Scan for the cell matching the given text and deliver its [x, y] coordinate at center. 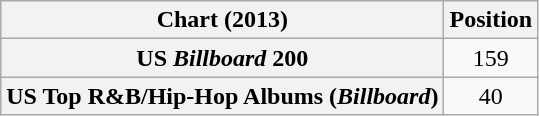
40 [491, 96]
Position [491, 20]
159 [491, 58]
US Billboard 200 [222, 58]
US Top R&B/Hip-Hop Albums (Billboard) [222, 96]
Chart (2013) [222, 20]
